Determine the (x, y) coordinate at the center of the cell enclosing the given text.  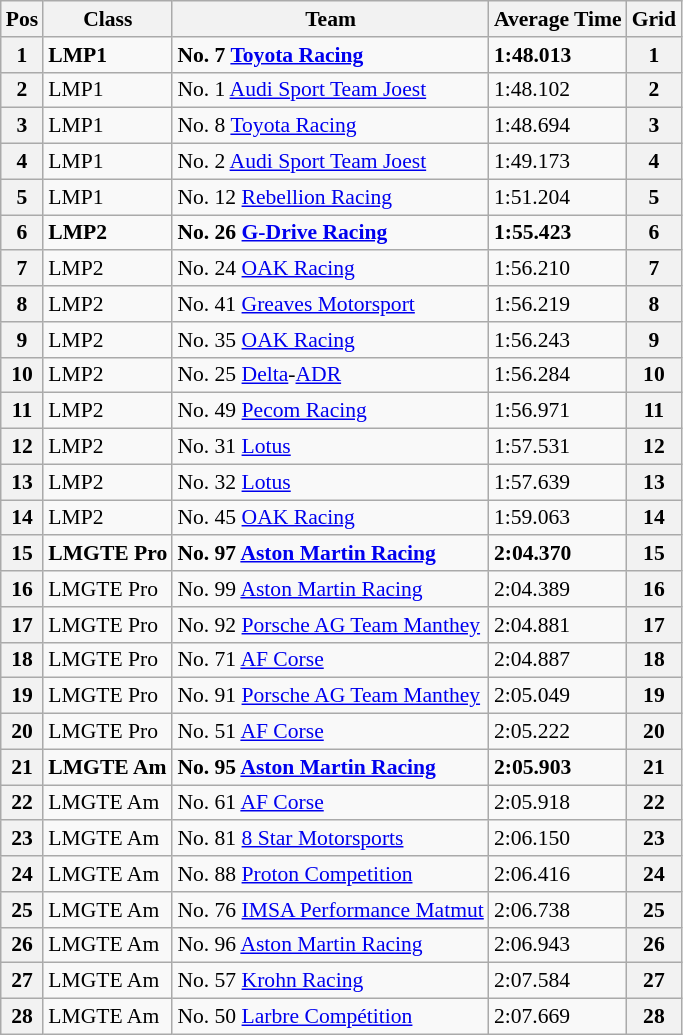
No. 12 Rebellion Racing (330, 197)
Class (108, 19)
No. 1 Audi Sport Team Joest (330, 90)
2:06.943 (558, 945)
No. 92 Porsche AG Team Manthey (330, 625)
1:51.204 (558, 197)
No. 51 AF Corse (330, 732)
2:07.584 (558, 981)
No. 71 AF Corse (330, 660)
2:04.881 (558, 625)
1:49.173 (558, 162)
No. 88 Proton Competition (330, 874)
1:57.531 (558, 447)
No. 57 Krohn Racing (330, 981)
Grid (654, 19)
1:48.013 (558, 55)
1:56.284 (558, 375)
1:56.219 (558, 304)
No. 91 Porsche AG Team Manthey (330, 696)
2:05.222 (558, 732)
No. 25 Delta-ADR (330, 375)
2:06.738 (558, 910)
No. 24 OAK Racing (330, 269)
1:48.694 (558, 126)
No. 7 Toyota Racing (330, 55)
No. 97 Aston Martin Racing (330, 554)
1:56.243 (558, 340)
1:56.210 (558, 269)
No. 61 AF Corse (330, 803)
No. 41 Greaves Motorsport (330, 304)
1:59.063 (558, 518)
Pos (22, 19)
No. 45 OAK Racing (330, 518)
2:06.416 (558, 874)
No. 95 Aston Martin Racing (330, 767)
1:57.639 (558, 482)
No. 32 Lotus (330, 482)
Team (330, 19)
2:04.389 (558, 589)
No. 8 Toyota Racing (330, 126)
1:48.102 (558, 90)
No. 49 Pecom Racing (330, 411)
No. 50 Larbre Compétition (330, 1017)
No. 96 Aston Martin Racing (330, 945)
No. 99 Aston Martin Racing (330, 589)
2:04.370 (558, 554)
2:07.669 (558, 1017)
Average Time (558, 19)
No. 81 8 Star Motorsports (330, 839)
2:05.903 (558, 767)
No. 26 G-Drive Racing (330, 233)
No. 35 OAK Racing (330, 340)
No. 31 Lotus (330, 447)
No. 2 Audi Sport Team Joest (330, 162)
2:04.887 (558, 660)
1:55.423 (558, 233)
No. 76 IMSA Performance Matmut (330, 910)
1:56.971 (558, 411)
2:06.150 (558, 839)
2:05.918 (558, 803)
2:05.049 (558, 696)
